Provide the (X, Y) coordinate of the cell's center where the given text is located.  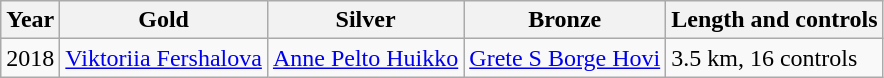
2018 (30, 58)
Anne Pelto Huikko (365, 58)
Grete S Borge Hovi (565, 58)
Year (30, 20)
3.5 km, 16 controls (774, 58)
Gold (164, 20)
Length and controls (774, 20)
Viktoriia Fershalova (164, 58)
Silver (365, 20)
Bronze (565, 20)
